From the cell containing the given text, extract its center point as (X, Y) coordinate. 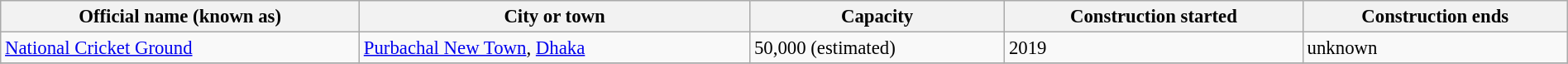
2019 (1154, 48)
National Cricket Ground (180, 48)
Capacity (877, 17)
Construction started (1154, 17)
50,000 (estimated) (877, 48)
Official name (known as) (180, 17)
Construction ends (1435, 17)
City or town (554, 17)
Purbachal New Town, Dhaka (554, 48)
unknown (1435, 48)
